Detect which cell encompasses the target text, then output its (x, y) center coordinate. 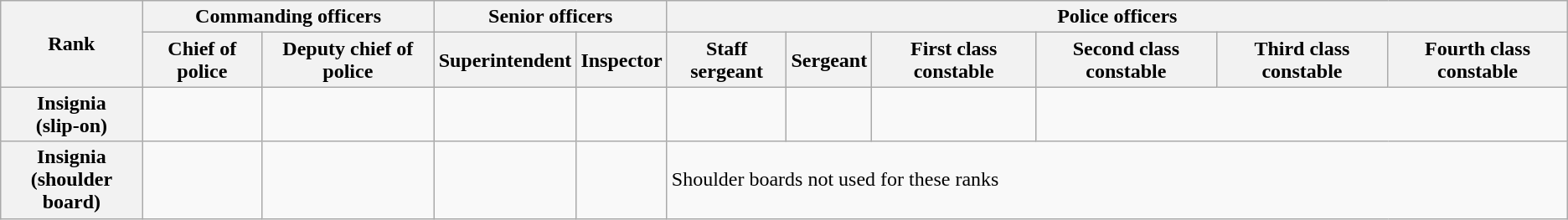
Shoulder boards not used for these ranks (1117, 180)
Third class constable (1302, 60)
Superintendent (505, 60)
Insignia(slip-on) (72, 114)
Inspector (622, 60)
Chief of police (203, 60)
Second class constable (1127, 60)
Commanding officers (288, 17)
First class constable (954, 60)
Senior officers (550, 17)
Insignia(shoulder board) (72, 180)
Deputy chief of police (348, 60)
Sergeant (829, 60)
Police officers (1117, 17)
Rank (72, 43)
Fourth class constable (1478, 60)
Staff sergeant (727, 60)
